Determine the (x, y) coordinate at the center of the cell enclosing the given text.  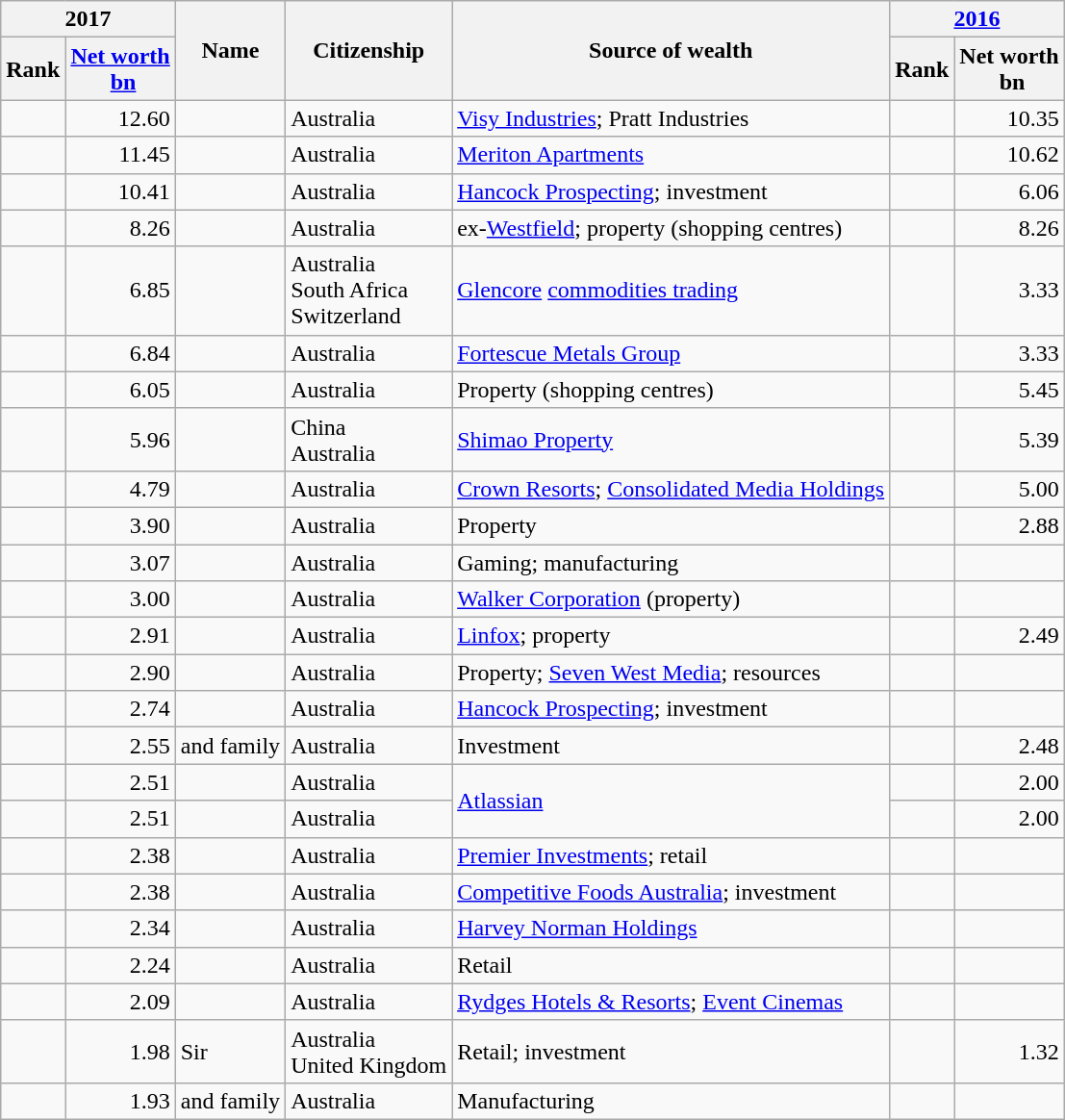
Walker Corporation (property) (672, 599)
Property (shopping centres) (672, 390)
2.74 (120, 709)
Property (672, 525)
Competitive Foods Australia; investment (672, 892)
6.84 (120, 353)
Glencore commodities trading (672, 291)
Sir (230, 1051)
2.49 (1009, 636)
2.34 (120, 929)
Retail; investment (672, 1051)
5.39 (1009, 439)
2.24 (120, 965)
2.88 (1009, 525)
Linfox; property (672, 636)
6.85 (120, 291)
Retail (672, 965)
Manufacturing (672, 1101)
Fortescue Metals Group (672, 353)
Meriton Apartments (672, 155)
2.90 (120, 673)
4.79 (120, 489)
2.91 (120, 636)
10.35 (1009, 118)
1.93 (120, 1101)
10.41 (120, 191)
Harvey Norman Holdings (672, 929)
6.05 (120, 390)
Visy Industries; Pratt Industries (672, 118)
2016 (977, 19)
2.09 (120, 1002)
2.48 (1009, 746)
Rydges Hotels & Resorts; Event Cinemas (672, 1002)
Source of wealth (672, 50)
3.00 (120, 599)
1.98 (120, 1051)
12.60 (120, 118)
ex-Westfield; property (shopping centres) (672, 228)
5.96 (120, 439)
AustraliaUnited Kingdom (369, 1051)
Property; Seven West Media; resources (672, 673)
Citizenship (369, 50)
Premier Investments; retail (672, 855)
Shimao Property (672, 439)
Gaming; manufacturing (672, 563)
10.62 (1009, 155)
Investment (672, 746)
Name (230, 50)
6.06 (1009, 191)
5.00 (1009, 489)
AustraliaSouth AfricaSwitzerland (369, 291)
1.32 (1009, 1051)
ChinaAustralia (369, 439)
2017 (89, 19)
3.90 (120, 525)
5.45 (1009, 390)
3.07 (120, 563)
Atlassian (672, 801)
11.45 (120, 155)
Crown Resorts; Consolidated Media Holdings (672, 489)
2.55 (120, 746)
